Return [x, y] of the center of cell containing provided text 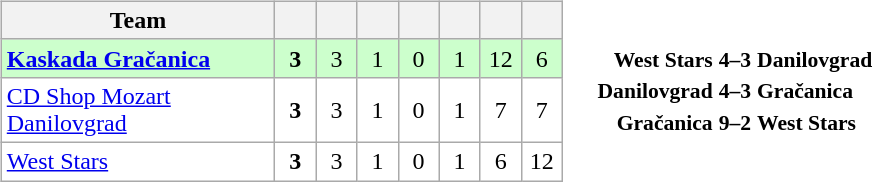
Kaskada Gračanica [138, 58]
Danilovgrad [655, 91]
CD Shop Mozart Danilovgrad [138, 110]
9–2 [734, 122]
Team [138, 20]
Gračanica [655, 122]
